Provide the [x, y] coordinate of the cell's center where the given text is located.  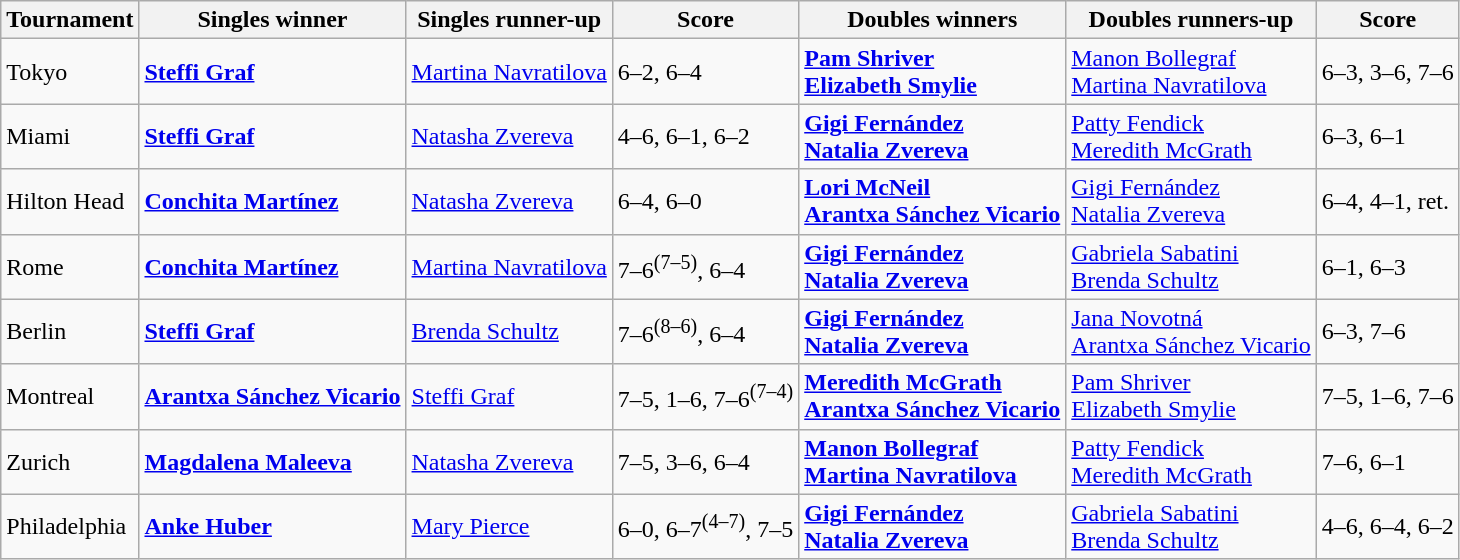
Montreal [70, 396]
7–5, 1–6, 7–6(7–4) [705, 396]
7–6(8–6), 6–4 [705, 332]
Jana Novotná Arantxa Sánchez Vicario [1191, 332]
Anke Huber [272, 526]
7–6(7–5), 6–4 [705, 266]
Doubles runners-up [1191, 20]
Arantxa Sánchez Vicario [272, 396]
6–1, 6–3 [1388, 266]
Singles runner-up [509, 20]
7–6, 6–1 [1388, 462]
Tokyo [70, 72]
Meredith McGrath Arantxa Sánchez Vicario [932, 396]
6–0, 6–7(4–7), 7–5 [705, 526]
Miami [70, 136]
7–5, 3–6, 6–4 [705, 462]
6–2, 6–4 [705, 72]
Rome [70, 266]
Brenda Schultz [509, 332]
Zurich [70, 462]
Berlin [70, 332]
Lori McNeil Arantxa Sánchez Vicario [932, 202]
Tournament [70, 20]
6–3, 3–6, 7–6 [1388, 72]
Philadelphia [70, 526]
6–3, 7–6 [1388, 332]
Hilton Head [70, 202]
Singles winner [272, 20]
4–6, 6–4, 6–2 [1388, 526]
Magdalena Maleeva [272, 462]
Doubles winners [932, 20]
4–6, 6–1, 6–2 [705, 136]
6–3, 6–1 [1388, 136]
Mary Pierce [509, 526]
7–5, 1–6, 7–6 [1388, 396]
6–4, 6–0 [705, 202]
6–4, 4–1, ret. [1388, 202]
